Provide the [X, Y] coordinate of the cell's center where the given text is located.  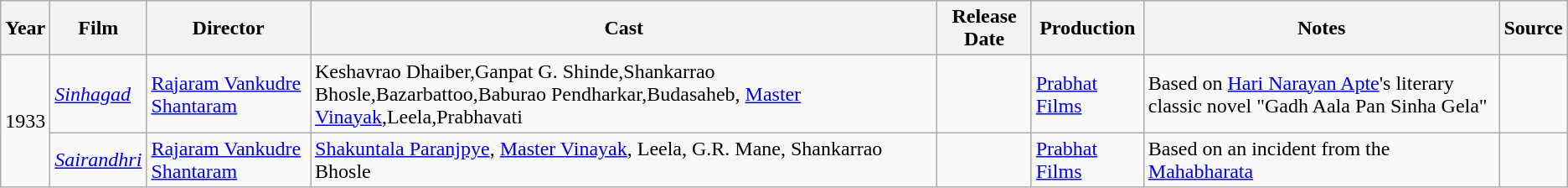
Production [1087, 29]
Film [99, 29]
Sinhagad [99, 94]
Sairandhri [99, 159]
Release Date [984, 29]
Year [25, 29]
Director [229, 29]
Shakuntala Paranjpye, Master Vinayak, Leela, G.R. Mane, Shankarrao Bhosle [623, 159]
1933 [25, 121]
Based on Hari Narayan Apte's literary classic novel "Gadh Aala Pan Sinha Gela" [1322, 94]
Source [1533, 29]
Cast [623, 29]
Based on an incident from the Mahabharata [1322, 159]
Notes [1322, 29]
Keshavrao Dhaiber,Ganpat G. Shinde,Shankarrao Bhosle,Bazarbattoo,Baburao Pendharkar,Budasaheb, Master Vinayak,Leela,Prabhavati [623, 94]
